From the cell containing the given text, extract its center point as [X, Y] coordinate. 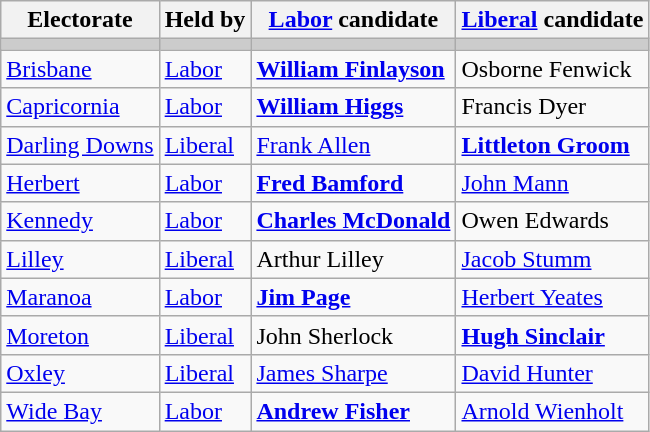
Held by [205, 20]
Jacob Stumm [552, 259]
Herbert Yeates [552, 297]
Arthur Lilley [354, 259]
Electorate [80, 20]
Andrew Fisher [354, 411]
Hugh Sinclair [552, 335]
Maranoa [80, 297]
Darling Downs [80, 145]
Moreton [80, 335]
Francis Dyer [552, 107]
John Mann [552, 183]
Jim Page [354, 297]
Brisbane [80, 69]
Kennedy [80, 221]
William Finlayson [354, 69]
Owen Edwards [552, 221]
James Sharpe [354, 373]
Liberal candidate [552, 20]
Labor candidate [354, 20]
Littleton Groom [552, 145]
Fred Bamford [354, 183]
Herbert [80, 183]
Capricornia [80, 107]
Oxley [80, 373]
Wide Bay [80, 411]
Frank Allen [354, 145]
Charles McDonald [354, 221]
William Higgs [354, 107]
Lilley [80, 259]
Arnold Wienholt [552, 411]
David Hunter [552, 373]
Osborne Fenwick [552, 69]
John Sherlock [354, 335]
